Identify which cell holds the provided text, then report its [X, Y] central coordinate. 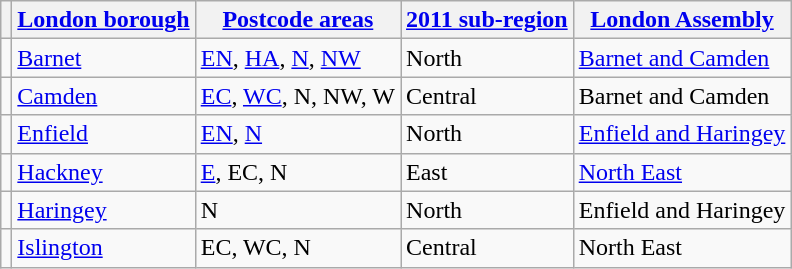
EC, WC, N, NW, W [298, 96]
Haringey [104, 210]
EC, WC, N [298, 248]
2011 sub-region [488, 20]
London borough [104, 20]
Hackney [104, 172]
EN, HA, N, NW [298, 58]
Islington [104, 248]
N [298, 210]
EN, N [298, 134]
Enfield [104, 134]
East [488, 172]
Postcode areas [298, 20]
E, EC, N [298, 172]
London Assembly [682, 20]
Barnet [104, 58]
Camden [104, 96]
